Find where the given text appears and provide that cell's center as [X, Y] coordinate. 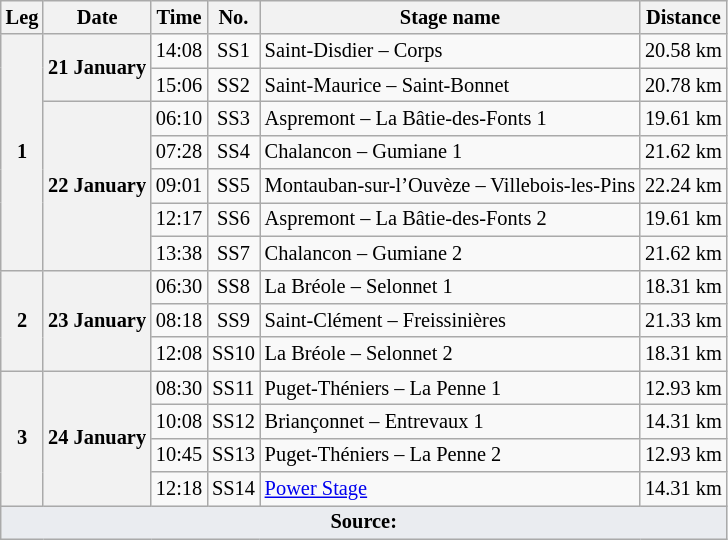
08:18 [179, 320]
12:08 [179, 354]
SS8 [234, 287]
12:18 [179, 489]
3 [22, 438]
20.58 km [684, 51]
SS9 [234, 320]
SS10 [234, 354]
08:30 [179, 388]
La Bréole – Selonnet 1 [450, 287]
10:08 [179, 421]
Source: [364, 522]
SS5 [234, 186]
09:01 [179, 186]
Power Stage [450, 489]
Saint-Clément – Freissinières [450, 320]
24 January [97, 438]
Chalancon – Gumiane 2 [450, 253]
Briançonnet – Entrevaux 1 [450, 421]
Stage name [450, 17]
La Bréole – Selonnet 2 [450, 354]
Distance [684, 17]
06:30 [179, 287]
07:28 [179, 152]
SS2 [234, 85]
SS6 [234, 219]
SS1 [234, 51]
Puget-Théniers – La Penne 1 [450, 388]
SS3 [234, 118]
15:06 [179, 85]
23 January [97, 320]
Leg [22, 17]
SS11 [234, 388]
22.24 km [684, 186]
20.78 km [684, 85]
10:45 [179, 455]
Montauban-sur-l’Ouvèze – Villebois-les-Pins [450, 186]
12:17 [179, 219]
13:38 [179, 253]
Time [179, 17]
22 January [97, 185]
Aspremont – La Bâtie-des-Fonts 2 [450, 219]
SS14 [234, 489]
SS7 [234, 253]
Date [97, 17]
No. [234, 17]
21.33 km [684, 320]
21 January [97, 68]
Chalancon – Gumiane 1 [450, 152]
SS12 [234, 421]
14:08 [179, 51]
Aspremont – La Bâtie-des-Fonts 1 [450, 118]
Saint-Disdier – Corps [450, 51]
1 [22, 152]
Puget-Théniers – La Penne 2 [450, 455]
SS4 [234, 152]
2 [22, 320]
SS13 [234, 455]
Saint-Maurice – Saint-Bonnet [450, 85]
06:10 [179, 118]
